Provide the [x, y] coordinate of the cell's center where the given text is located.  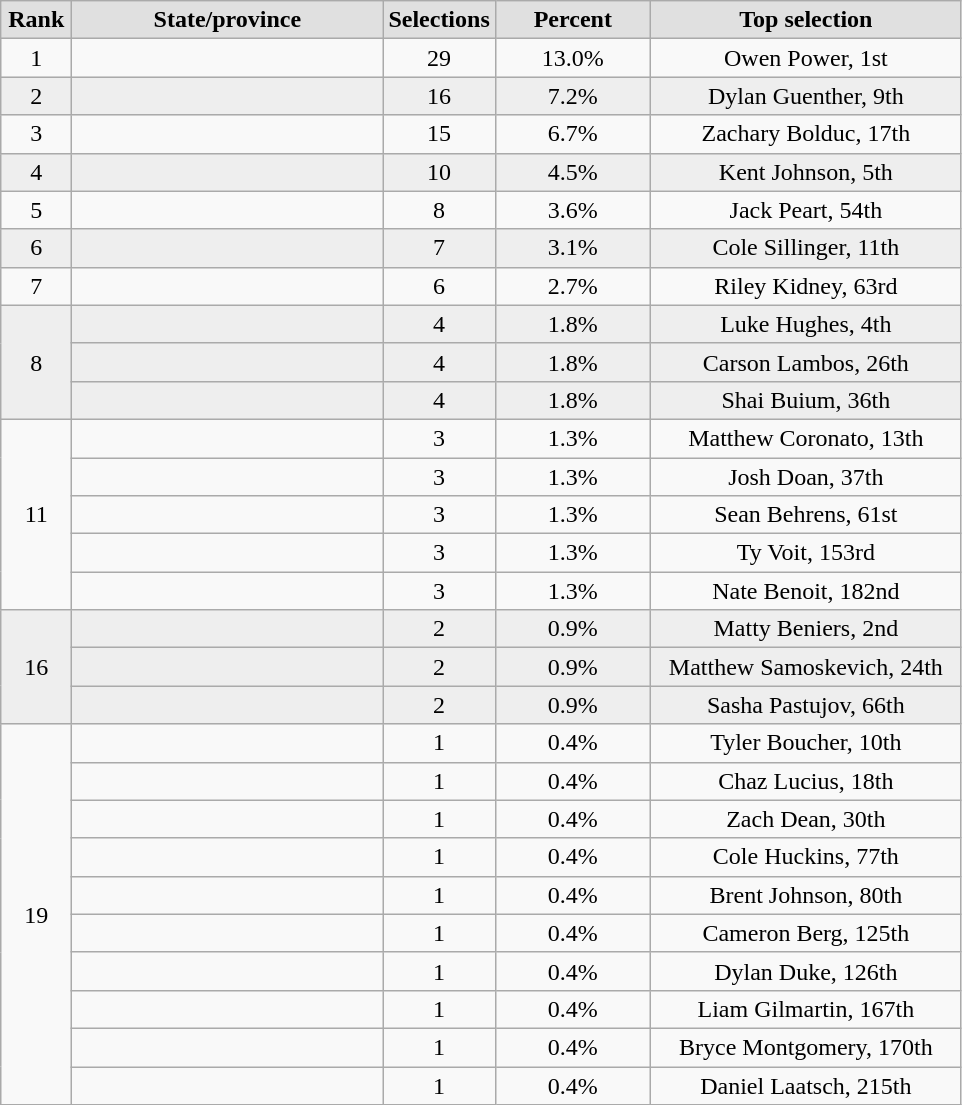
Cameron Berg, 125th [806, 933]
Kent Johnson, 5th [806, 172]
Sean Behrens, 61st [806, 515]
Dylan Guenther, 9th [806, 96]
Riley Kidney, 63rd [806, 286]
Percent [572, 20]
Ty Voit, 153rd [806, 553]
Daniel Laatsch, 215th [806, 1085]
Dylan Duke, 126th [806, 971]
Jack Peart, 54th [806, 210]
Josh Doan, 37th [806, 477]
Liam Gilmartin, 167th [806, 1009]
Cole Sillinger, 11th [806, 248]
3.1% [572, 248]
Sasha Pastujov, 66th [806, 705]
11 [36, 514]
29 [439, 58]
State/province [228, 20]
Cole Huckins, 77th [806, 857]
Selections [439, 20]
Bryce Montgomery, 170th [806, 1047]
6.7% [572, 134]
Matthew Samoskevich, 24th [806, 667]
5 [36, 210]
Matty Beniers, 2nd [806, 629]
2.7% [572, 286]
Zachary Bolduc, 17th [806, 134]
13.0% [572, 58]
19 [36, 914]
Carson Lambos, 26th [806, 362]
Shai Buium, 36th [806, 400]
Luke Hughes, 4th [806, 324]
15 [439, 134]
7.2% [572, 96]
10 [439, 172]
Matthew Coronato, 13th [806, 438]
Brent Johnson, 80th [806, 895]
Rank [36, 20]
Owen Power, 1st [806, 58]
4.5% [572, 172]
Chaz Lucius, 18th [806, 781]
Nate Benoit, 182nd [806, 591]
Tyler Boucher, 10th [806, 743]
Zach Dean, 30th [806, 819]
3.6% [572, 210]
Top selection [806, 20]
